Extract the (x, y) coordinate from the center of the cell holding the provided text.  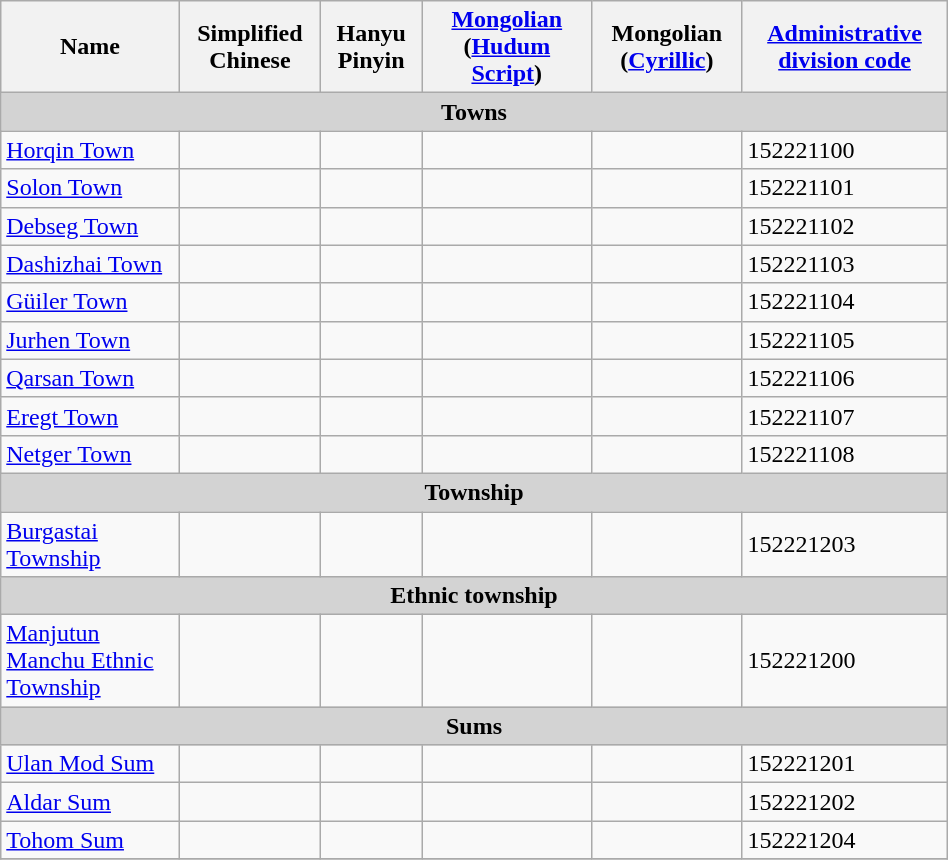
Simplified Chinese (250, 47)
Burgastai Township (90, 544)
Aldar Sum (90, 802)
Administrative division code (844, 47)
Solon Town (90, 188)
152221203 (844, 544)
Netger Town (90, 454)
152221200 (844, 661)
Mongolian (Hudum Script) (507, 47)
Jurhen Town (90, 340)
152221104 (844, 302)
152221108 (844, 454)
Ulan Mod Sum (90, 764)
Dashizhai Town (90, 264)
152221100 (844, 150)
Ethnic township (474, 596)
Horqin Town (90, 150)
Eregt Town (90, 416)
152221202 (844, 802)
152221106 (844, 378)
Township (474, 492)
Güiler Town (90, 302)
152221102 (844, 226)
Tohom Sum (90, 840)
152221204 (844, 840)
Debseg Town (90, 226)
152221101 (844, 188)
Qarsan Town (90, 378)
Hanyu Pinyin (372, 47)
152221103 (844, 264)
Sums (474, 726)
Mongolian (Cyrillic) (667, 47)
Name (90, 47)
152221107 (844, 416)
Manjutun Manchu Ethnic Township (90, 661)
Towns (474, 112)
152221105 (844, 340)
152221201 (844, 764)
